Output the (x, y) coordinate of the center of the cell containing the given text.  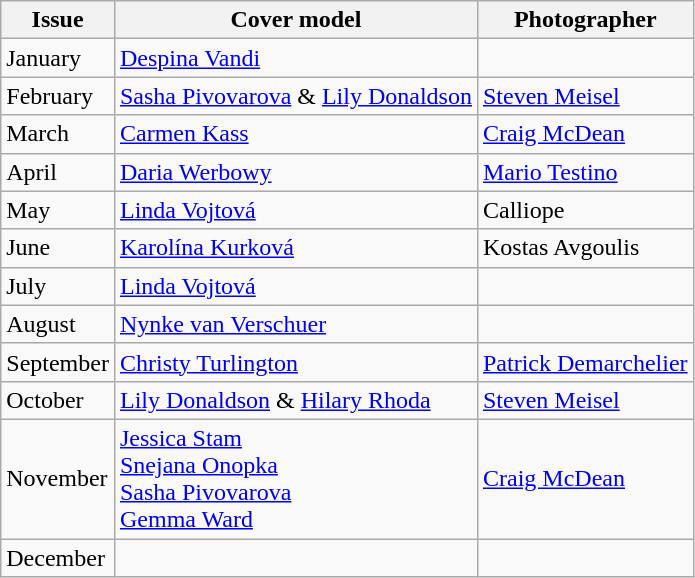
February (58, 96)
Lily Donaldson & Hilary Rhoda (296, 400)
April (58, 172)
Jessica StamSnejana OnopkaSasha PivovarovaGemma Ward (296, 478)
March (58, 134)
Nynke van Verschuer (296, 324)
July (58, 286)
December (58, 557)
Carmen Kass (296, 134)
Cover model (296, 20)
October (58, 400)
Kostas Avgoulis (585, 248)
August (58, 324)
September (58, 362)
Karolína Kurková (296, 248)
Christy Turlington (296, 362)
Calliope (585, 210)
Despina Vandi (296, 58)
May (58, 210)
Photographer (585, 20)
Issue (58, 20)
Daria Werbowy (296, 172)
January (58, 58)
Sasha Pivovarova & Lily Donaldson (296, 96)
November (58, 478)
Mario Testino (585, 172)
Patrick Demarchelier (585, 362)
June (58, 248)
